Identify which cell holds the provided text, then report its [X, Y] central coordinate. 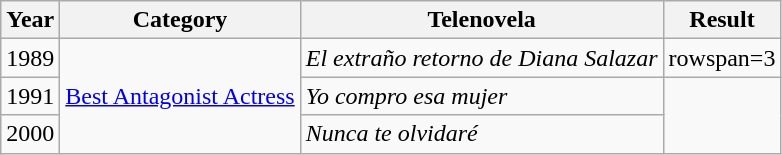
Year [30, 20]
El extraño retorno de Diana Salazar [482, 58]
1989 [30, 58]
Category [180, 20]
Result [722, 20]
2000 [30, 134]
Best Antagonist Actress [180, 96]
Telenovela [482, 20]
rowspan=3 [722, 58]
Nunca te olvidaré [482, 134]
1991 [30, 96]
Yo compro esa mujer [482, 96]
